Output the (X, Y) coordinate of the center of the cell containing the given text.  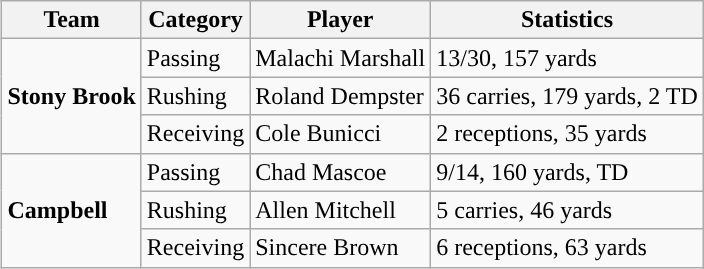
5 carries, 46 yards (568, 210)
Allen Mitchell (340, 210)
9/14, 160 yards, TD (568, 172)
Stony Brook (72, 96)
Player (340, 20)
Roland Dempster (340, 96)
6 receptions, 63 yards (568, 248)
13/30, 157 yards (568, 58)
2 receptions, 35 yards (568, 134)
Sincere Brown (340, 248)
Malachi Marshall (340, 58)
Statistics (568, 20)
Category (195, 20)
Campbell (72, 210)
Team (72, 20)
36 carries, 179 yards, 2 TD (568, 96)
Chad Mascoe (340, 172)
Cole Bunicci (340, 134)
